Scan for the cell matching the given text and deliver its (X, Y) coordinate at center. 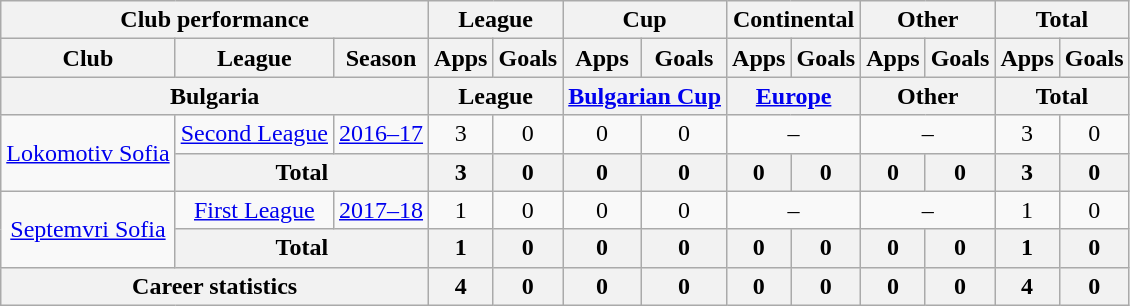
Career statistics (215, 286)
2016–17 (380, 134)
Lokomotiv Sofia (88, 153)
Bulgarian Cup (645, 96)
Club (88, 58)
Club performance (215, 20)
2017–18 (380, 210)
First League (254, 210)
Cup (645, 20)
Bulgaria (215, 96)
Season (380, 58)
Continental (794, 20)
Europe (794, 96)
Second League (254, 134)
Septemvri Sofia (88, 229)
